From the cell containing the given text, extract its center point as [X, Y] coordinate. 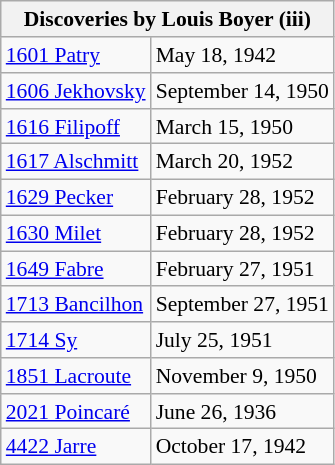
1714 Sy [76, 340]
1616 Filipoff [76, 126]
1851 Lacroute [76, 376]
Discoveries by Louis Boyer (iii) [168, 19]
November 9, 1950 [242, 376]
March 20, 1952 [242, 162]
September 14, 1950 [242, 91]
1713 Bancilhon [76, 304]
May 18, 1942 [242, 55]
March 15, 1950 [242, 126]
February 27, 1951 [242, 269]
July 25, 1951 [242, 340]
1649 Fabre [76, 269]
1629 Pecker [76, 197]
June 26, 1936 [242, 411]
September 27, 1951 [242, 304]
2021 Poincaré [76, 411]
1630 Milet [76, 233]
October 17, 1942 [242, 447]
1606 Jekhovsky [76, 91]
4422 Jarre [76, 447]
1601 Patry [76, 55]
1617 Alschmitt [76, 162]
